Identify which cell holds the provided text, then report its (x, y) central coordinate. 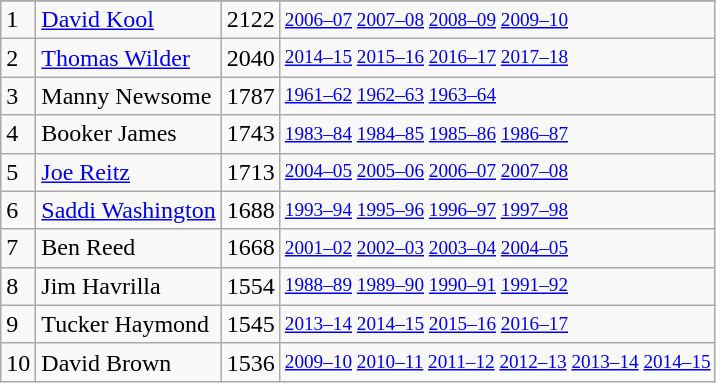
Tucker Haymond (128, 324)
Manny Newsome (128, 96)
8 (18, 286)
1554 (250, 286)
David Brown (128, 362)
Saddi Washington (128, 210)
1743 (250, 134)
2006–07 2007–08 2008–09 2009–10 (498, 20)
2009–10 2010–11 2011–12 2012–13 2013–14 2014–15 (498, 362)
5 (18, 172)
1993–94 1995–96 1996–97 1997–98 (498, 210)
David Kool (128, 20)
4 (18, 134)
Thomas Wilder (128, 58)
2122 (250, 20)
2013–14 2014–15 2015–16 2016–17 (498, 324)
Booker James (128, 134)
Ben Reed (128, 248)
3 (18, 96)
Jim Havrilla (128, 286)
1 (18, 20)
Joe Reitz (128, 172)
1688 (250, 210)
1983–84 1984–85 1985–86 1986–87 (498, 134)
2004–05 2005–06 2006–07 2007–08 (498, 172)
1961–62 1962–63 1963–64 (498, 96)
2001–02 2002–03 2003–04 2004–05 (498, 248)
1545 (250, 324)
1536 (250, 362)
9 (18, 324)
6 (18, 210)
10 (18, 362)
2040 (250, 58)
1713 (250, 172)
1787 (250, 96)
1668 (250, 248)
2 (18, 58)
2014–15 2015–16 2016–17 2017–18 (498, 58)
1988–89 1989–90 1990–91 1991–92 (498, 286)
7 (18, 248)
